Search for the cell housing the specified text and yield its (x, y) center coordinate. 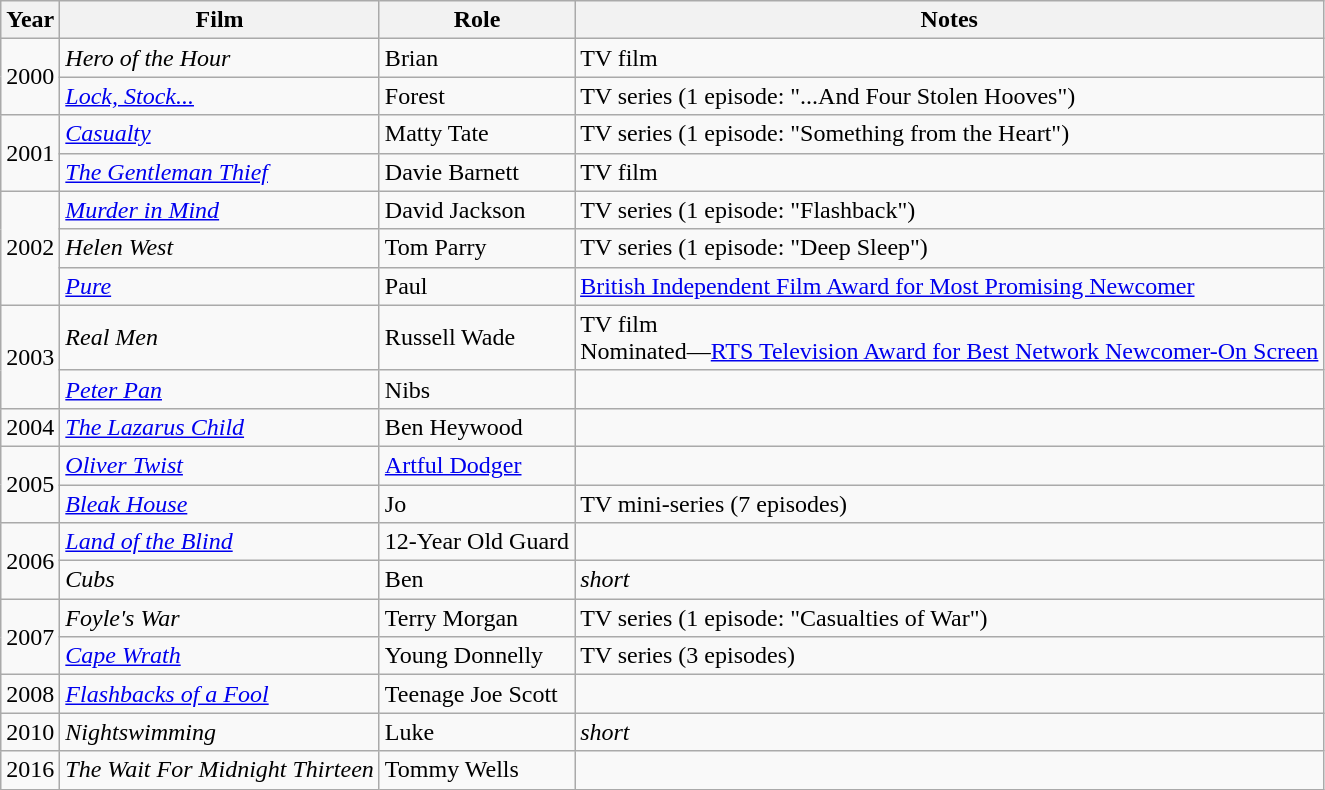
TV series (1 episode: "Casualties of War") (950, 618)
Bleak House (220, 503)
Flashbacks of a Fool (220, 694)
Year (30, 20)
2005 (30, 484)
TV series (1 episode: "...And Four Stolen Hooves") (950, 96)
Russell Wade (476, 338)
2006 (30, 561)
TV series (3 episodes) (950, 656)
Lock, Stock... (220, 96)
Casualty (220, 134)
Nightswimming (220, 732)
Murder in Mind (220, 210)
Cubs (220, 580)
Cape Wrath (220, 656)
Teenage Joe Scott (476, 694)
Young Donnelly (476, 656)
Ben (476, 580)
2010 (30, 732)
Tommy Wells (476, 770)
Film (220, 20)
2000 (30, 77)
The Lazarus Child (220, 427)
Peter Pan (220, 389)
Luke (476, 732)
Tom Parry (476, 248)
Real Men (220, 338)
Nibs (476, 389)
David Jackson (476, 210)
Ben Heywood (476, 427)
Helen West (220, 248)
Brian (476, 58)
Davie Barnett (476, 172)
Land of the Blind (220, 542)
Jo (476, 503)
2004 (30, 427)
Notes (950, 20)
TV series (1 episode: "Deep Sleep") (950, 248)
Pure (220, 286)
Forest (476, 96)
The Wait For Midnight Thirteen (220, 770)
Foyle's War (220, 618)
Paul (476, 286)
Role (476, 20)
2003 (30, 356)
TV film Nominated—RTS Television Award for Best Network Newcomer-On Screen (950, 338)
2007 (30, 637)
Matty Tate (476, 134)
2016 (30, 770)
British Independent Film Award for Most Promising Newcomer (950, 286)
The Gentleman Thief (220, 172)
Terry Morgan (476, 618)
TV series (1 episode: "Flashback") (950, 210)
Hero of the Hour (220, 58)
2001 (30, 153)
TV series (1 episode: "Something from the Heart") (950, 134)
12-Year Old Guard (476, 542)
TV mini-series (7 episodes) (950, 503)
Artful Dodger (476, 465)
Oliver Twist (220, 465)
2002 (30, 248)
2008 (30, 694)
